For the text-containing cell, return its midpoint in [x, y] coordinate format. 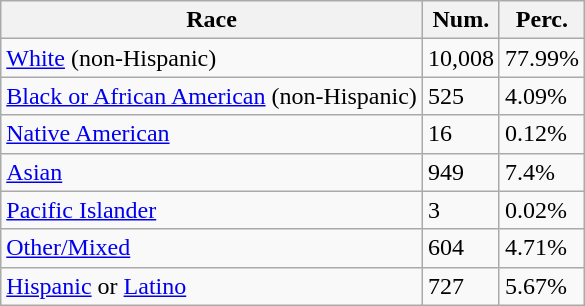
0.12% [542, 134]
Race [212, 20]
77.99% [542, 58]
7.4% [542, 172]
525 [460, 96]
Num. [460, 20]
727 [460, 286]
Pacific Islander [212, 210]
Perc. [542, 20]
Hispanic or Latino [212, 286]
949 [460, 172]
4.09% [542, 96]
Asian [212, 172]
White (non-Hispanic) [212, 58]
Other/Mixed [212, 248]
Black or African American (non-Hispanic) [212, 96]
10,008 [460, 58]
16 [460, 134]
0.02% [542, 210]
3 [460, 210]
4.71% [542, 248]
604 [460, 248]
5.67% [542, 286]
Native American [212, 134]
